Locate the cell with the specified text and output its [X, Y] center coordinate. 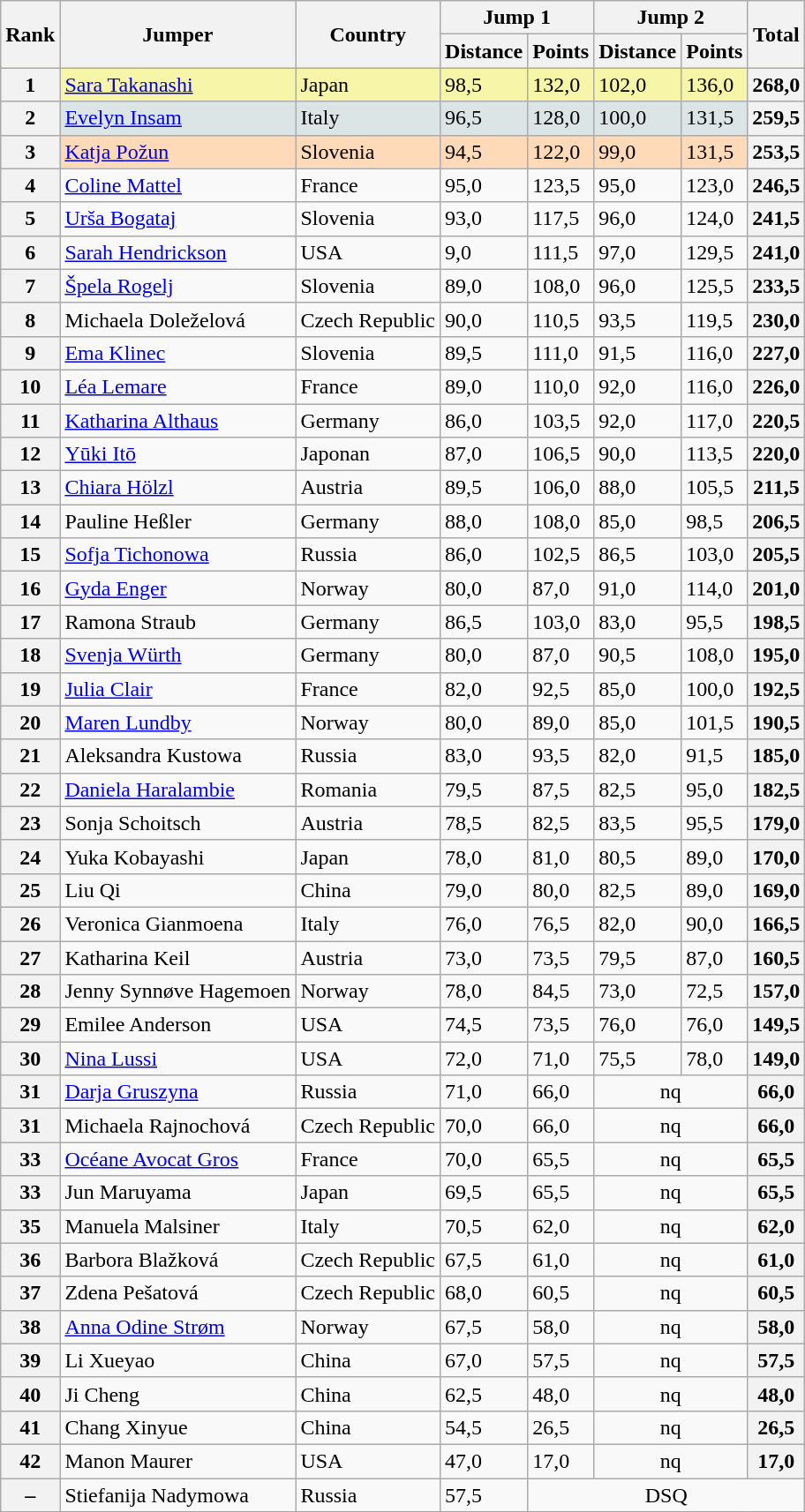
Rank [30, 34]
68,0 [484, 1293]
Julia Clair [178, 689]
Katja Požun [178, 152]
136,0 [715, 85]
10 [30, 386]
205,5 [777, 555]
Océane Avocat Gros [178, 1159]
Romania [368, 790]
17 [30, 622]
Japonan [368, 454]
170,0 [777, 857]
Michaela Doleželová [178, 319]
198,5 [777, 622]
132,0 [561, 85]
105,5 [715, 488]
90,5 [637, 655]
Pauline Heßler [178, 521]
22 [30, 790]
38 [30, 1327]
67,0 [484, 1360]
166,5 [777, 924]
21 [30, 756]
Manuela Malsiner [178, 1226]
96,5 [484, 118]
Jenny Synnøve Hagemoen [178, 992]
110,0 [561, 386]
79,0 [484, 890]
Jumper [178, 34]
72,0 [484, 1059]
47,0 [484, 1461]
Ema Klinec [178, 353]
– [30, 1495]
160,5 [777, 957]
226,0 [777, 386]
124,0 [715, 219]
42 [30, 1461]
114,0 [715, 588]
Darja Gruszyna [178, 1092]
26 [30, 924]
12 [30, 454]
24 [30, 857]
106,0 [561, 488]
192,5 [777, 689]
Jump 1 [517, 18]
220,5 [777, 421]
117,0 [715, 421]
9 [30, 353]
233,5 [777, 286]
Katharina Keil [178, 957]
DSQ [666, 1495]
117,5 [561, 219]
83,5 [637, 823]
74,5 [484, 1025]
70,5 [484, 1226]
101,5 [715, 722]
102,0 [637, 85]
241,5 [777, 219]
16 [30, 588]
123,5 [561, 185]
8 [30, 319]
Svenja Würth [178, 655]
Sonja Schoitsch [178, 823]
111,0 [561, 353]
Manon Maurer [178, 1461]
Daniela Haralambie [178, 790]
54,5 [484, 1427]
97,0 [637, 252]
220,0 [777, 454]
Sara Takanashi [178, 85]
Špela Rogelj [178, 286]
9,0 [484, 252]
19 [30, 689]
185,0 [777, 756]
6 [30, 252]
62,5 [484, 1394]
29 [30, 1025]
75,5 [637, 1059]
206,5 [777, 521]
211,5 [777, 488]
Chiara Hölzl [178, 488]
18 [30, 655]
13 [30, 488]
253,5 [777, 152]
37 [30, 1293]
Jun Maruyama [178, 1193]
4 [30, 185]
Léa Lemare [178, 386]
Anna Odine Strøm [178, 1327]
72,5 [715, 992]
30 [30, 1059]
102,5 [561, 555]
Ji Cheng [178, 1394]
230,0 [777, 319]
Emilee Anderson [178, 1025]
Gyda Enger [178, 588]
Yūki Itō [178, 454]
Country [368, 34]
Katharina Althaus [178, 421]
123,0 [715, 185]
78,5 [484, 823]
Zdena Pešatová [178, 1293]
103,5 [561, 421]
106,5 [561, 454]
2 [30, 118]
1 [30, 85]
39 [30, 1360]
7 [30, 286]
Stiefanija Nadymowa [178, 1495]
129,5 [715, 252]
Yuka Kobayashi [178, 857]
93,0 [484, 219]
149,5 [777, 1025]
41 [30, 1427]
20 [30, 722]
3 [30, 152]
Total [777, 34]
Coline Mattel [178, 185]
241,0 [777, 252]
246,5 [777, 185]
Liu Qi [178, 890]
80,5 [637, 857]
Chang Xinyue [178, 1427]
Evelyn Insam [178, 118]
Barbora Blažková [178, 1260]
227,0 [777, 353]
122,0 [561, 152]
91,0 [637, 588]
195,0 [777, 655]
35 [30, 1226]
76,5 [561, 924]
Maren Lundby [178, 722]
27 [30, 957]
87,5 [561, 790]
5 [30, 219]
113,5 [715, 454]
Nina Lussi [178, 1059]
36 [30, 1260]
157,0 [777, 992]
128,0 [561, 118]
28 [30, 992]
25 [30, 890]
182,5 [777, 790]
Aleksandra Kustowa [178, 756]
119,5 [715, 319]
69,5 [484, 1193]
Jump 2 [671, 18]
110,5 [561, 319]
Michaela Rajnochová [178, 1126]
190,5 [777, 722]
201,0 [777, 588]
Sofja Tichonowa [178, 555]
Sarah Hendrickson [178, 252]
149,0 [777, 1059]
Li Xueyao [178, 1360]
179,0 [777, 823]
111,5 [561, 252]
169,0 [777, 890]
14 [30, 521]
84,5 [561, 992]
81,0 [561, 857]
Ramona Straub [178, 622]
11 [30, 421]
Urša Bogataj [178, 219]
Veronica Gianmoena [178, 924]
259,5 [777, 118]
99,0 [637, 152]
23 [30, 823]
15 [30, 555]
92,5 [561, 689]
268,0 [777, 85]
94,5 [484, 152]
40 [30, 1394]
125,5 [715, 286]
